Capture the cell that displays the provided text and extract its (x, y) central coordinate. 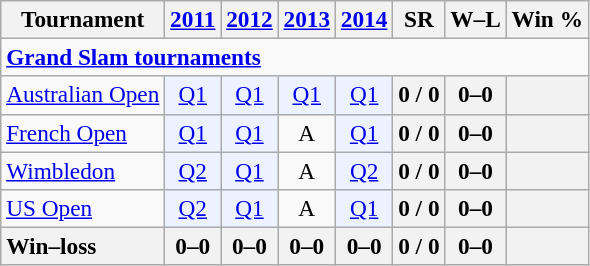
French Open (83, 133)
2014 (364, 19)
US Open (83, 208)
SR (419, 19)
Wimbledon (83, 170)
Win % (547, 19)
W–L (476, 19)
Grand Slam tournaments (295, 57)
Australian Open (83, 95)
Win–loss (83, 246)
2011 (193, 19)
2013 (306, 19)
Tournament (83, 19)
2012 (250, 19)
